Capture the cell that displays the provided text and extract its (x, y) central coordinate. 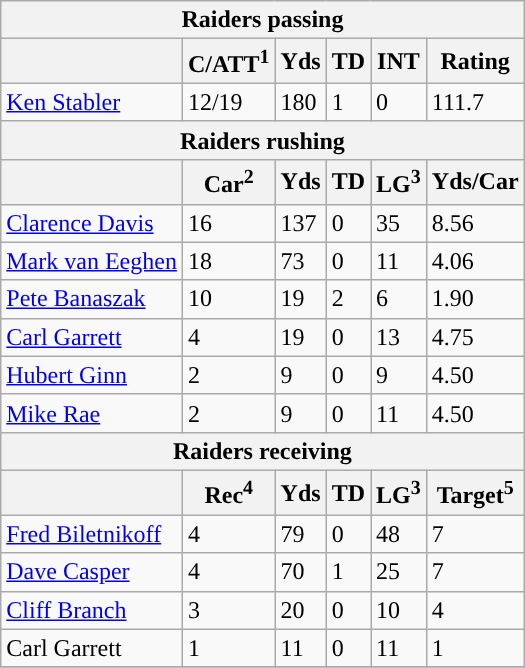
4.75 (475, 337)
3 (228, 610)
13 (399, 337)
Mike Rae (92, 413)
Clarence Davis (92, 223)
Cliff Branch (92, 610)
Rating (475, 62)
Hubert Ginn (92, 375)
18 (228, 261)
Target5 (475, 492)
180 (300, 102)
25 (399, 572)
Raiders passing (262, 20)
Raiders receiving (262, 451)
48 (399, 534)
16 (228, 223)
70 (300, 572)
Mark van Eeghen (92, 261)
Car2 (228, 182)
Raiders rushing (262, 140)
4.06 (475, 261)
35 (399, 223)
INT (399, 62)
8.56 (475, 223)
Pete Banaszak (92, 299)
Rec4 (228, 492)
Dave Casper (92, 572)
111.7 (475, 102)
Ken Stabler (92, 102)
79 (300, 534)
12/19 (228, 102)
73 (300, 261)
Yds/Car (475, 182)
6 (399, 299)
Fred Biletnikoff (92, 534)
137 (300, 223)
1.90 (475, 299)
20 (300, 610)
C/ATT1 (228, 62)
